From the cell containing the given text, extract its center point as (X, Y) coordinate. 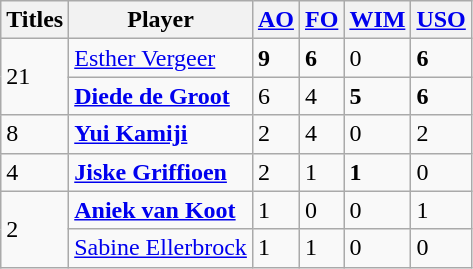
USO (441, 20)
21 (35, 77)
Jiske Griffioen (161, 172)
Aniek van Koot (161, 210)
Player (161, 20)
Esther Vergeer (161, 58)
9 (276, 58)
Yui Kamiji (161, 134)
AO (276, 20)
FO (321, 20)
Sabine Ellerbrock (161, 248)
Diede de Groot (161, 96)
8 (35, 134)
WIM (378, 20)
Titles (35, 20)
5 (378, 96)
